Return the [X, Y] coordinate for the center point of the cell that contains the specified text.  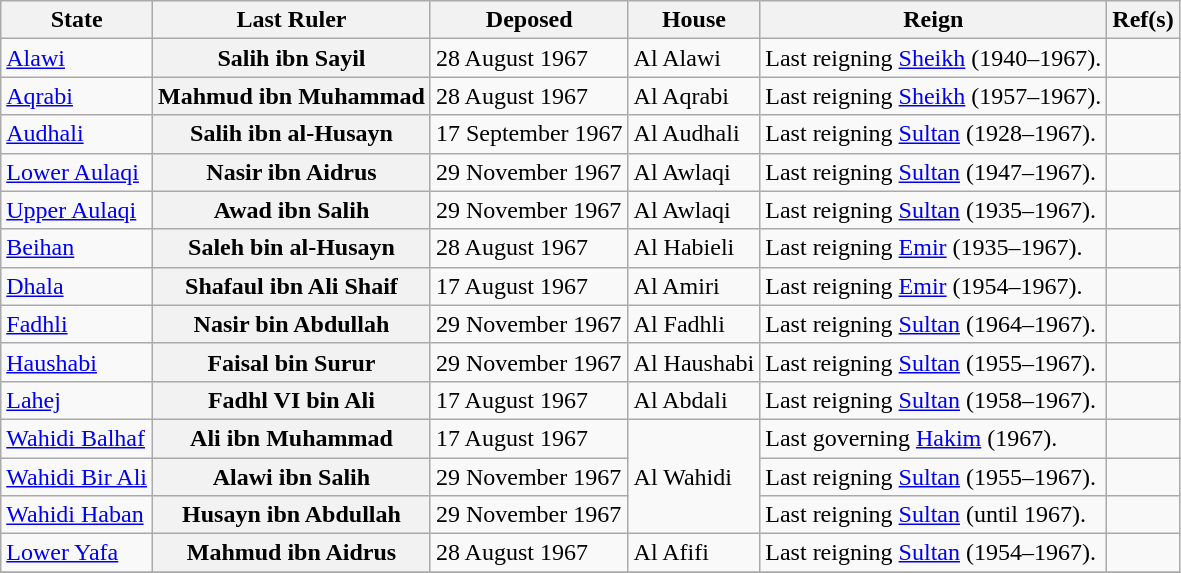
Wahidi Bir Ali [77, 477]
Al Haushabi [694, 362]
Dhala [77, 286]
Husayn ibn Abdullah [292, 515]
Beihan [77, 248]
Mahmud ibn Muhammad [292, 96]
Last reigning Sultan (1935–1967). [934, 210]
Mahmud ibn Aidrus [292, 553]
Last governing Hakim (1967). [934, 438]
Last reigning Sultan (1958–1967). [934, 400]
Faisal bin Surur [292, 362]
Last Ruler [292, 20]
Deposed [529, 20]
Lahej [77, 400]
State [77, 20]
Saleh bin al-Husayn [292, 248]
House [694, 20]
Last reigning Sultan (1928–1967). [934, 134]
Last reigning Sultan (until 1967). [934, 515]
Al Habieli [694, 248]
Ali ibn Muhammad [292, 438]
Aqrabi [77, 96]
Fadhli [77, 324]
Al Afifi [694, 553]
Nasir bin Abdullah [292, 324]
Reign [934, 20]
Fadhl VI bin Ali [292, 400]
Audhali [77, 134]
Lower Yafa [77, 553]
Al Alawi [694, 58]
Al Abdali [694, 400]
Shafaul ibn Ali Shaif [292, 286]
Last reigning Sultan (1964–1967). [934, 324]
Last reigning Emir (1935–1967). [934, 248]
Al Audhali [694, 134]
Last reigning Sultan (1954–1967). [934, 553]
Alawi ibn Salih [292, 477]
Haushabi [77, 362]
Salih ibn Sayil [292, 58]
Ref(s) [1143, 20]
Lower Aulaqi [77, 172]
Wahidi Haban [77, 515]
Wahidi Balhaf [77, 438]
Last reigning Emir (1954–1967). [934, 286]
Last reigning Sultan (1947–1967). [934, 172]
Nasir ibn Aidrus [292, 172]
Al Wahidi [694, 476]
Al Fadhli [694, 324]
Al Amiri [694, 286]
17 September 1967 [529, 134]
Awad ibn Salih [292, 210]
Upper Aulaqi [77, 210]
Last reigning Sheikh (1940–1967). [934, 58]
Alawi [77, 58]
Last reigning Sheikh (1957–1967). [934, 96]
Al Aqrabi [694, 96]
Salih ibn al-Husayn [292, 134]
